Find where the given text appears and provide that cell's center as [x, y] coordinate. 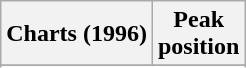
Peakposition [198, 34]
Charts (1996) [77, 34]
